Provide the (x, y) coordinate of the cell's center where the given text is located.  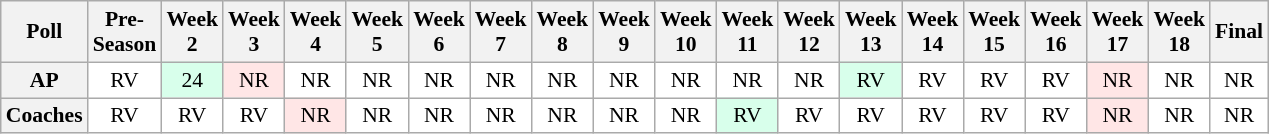
Week15 (994, 32)
Week17 (1118, 32)
Pre-Season (125, 32)
Week14 (933, 32)
AP (44, 80)
Week5 (377, 32)
Week11 (748, 32)
Week7 (501, 32)
Final (1239, 32)
Poll (44, 32)
Week10 (686, 32)
Week6 (439, 32)
Coaches (44, 116)
24 (192, 80)
Week3 (254, 32)
Week2 (192, 32)
Week9 (624, 32)
Week18 (1179, 32)
Week16 (1056, 32)
Week4 (316, 32)
Week12 (809, 32)
Week13 (871, 32)
Week8 (562, 32)
